Provide the [X, Y] coordinate of the cell's center where the given text is located.  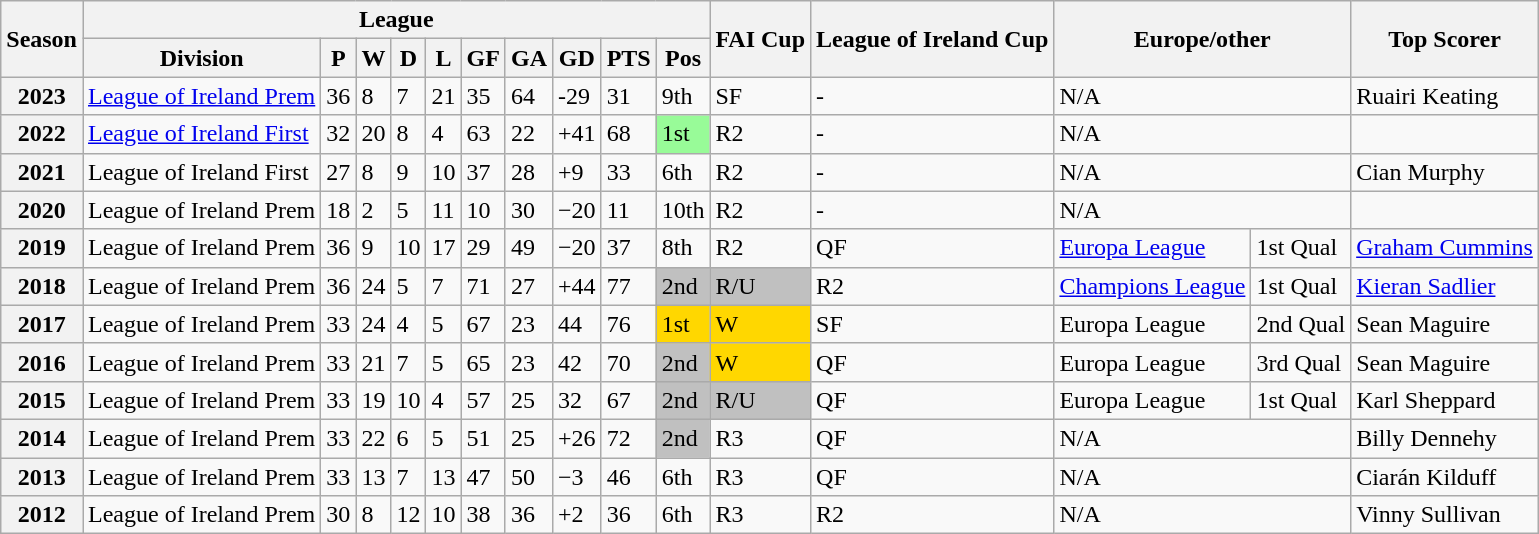
49 [528, 248]
+44 [576, 286]
Ruairi Keating [1445, 96]
2022 [42, 134]
Cian Murphy [1445, 172]
2nd Qual [1301, 324]
+26 [576, 438]
12 [408, 515]
68 [628, 134]
47 [483, 477]
2015 [42, 400]
Billy Dennehy [1445, 438]
72 [628, 438]
2013 [42, 477]
76 [628, 324]
65 [483, 362]
2021 [42, 172]
71 [483, 286]
Division [201, 58]
P [338, 58]
38 [483, 515]
64 [528, 96]
Pos [683, 58]
-29 [576, 96]
PTS [628, 58]
Vinny Sullivan [1445, 515]
GF [483, 58]
50 [528, 477]
70 [628, 362]
17 [444, 248]
29 [483, 248]
2012 [42, 515]
Top Scorer [1445, 39]
42 [576, 362]
3rd Qual [1301, 362]
Europe/other [1202, 39]
44 [576, 324]
+9 [576, 172]
8th [683, 248]
19 [374, 400]
−3 [576, 477]
2 [374, 210]
2019 [42, 248]
2016 [42, 362]
6 [408, 438]
18 [338, 210]
20 [374, 134]
51 [483, 438]
10th [683, 210]
Champions League [1152, 286]
GD [576, 58]
FAI Cup [760, 39]
2014 [42, 438]
31 [628, 96]
League of Ireland Cup [932, 39]
2023 [42, 96]
2017 [42, 324]
Graham Cummins [1445, 248]
GA [528, 58]
28 [528, 172]
35 [483, 96]
League [396, 20]
Karl Sheppard [1445, 400]
9th [683, 96]
77 [628, 286]
2020 [42, 210]
63 [483, 134]
+2 [576, 515]
Ciarán Kilduff [1445, 477]
57 [483, 400]
D [408, 58]
2018 [42, 286]
L [444, 58]
46 [628, 477]
Season [42, 39]
+41 [576, 134]
Kieran Sadlier [1445, 286]
